Capture the cell that displays the provided text and extract its [x, y] central coordinate. 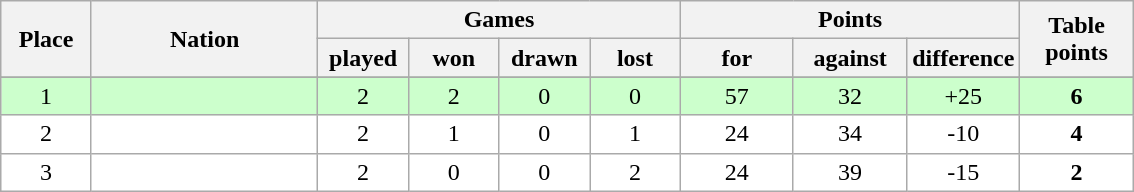
39 [850, 172]
for [736, 58]
32 [850, 96]
Place [46, 39]
6 [1076, 96]
-10 [964, 134]
Tablepoints [1076, 39]
difference [964, 58]
-15 [964, 172]
3 [46, 172]
34 [850, 134]
Nation [204, 39]
lost [636, 58]
Points [850, 20]
against [850, 58]
played [364, 58]
4 [1076, 134]
+25 [964, 96]
57 [736, 96]
drawn [544, 58]
Games [499, 20]
won [454, 58]
